For the text-containing cell, return its midpoint in [X, Y] coordinate format. 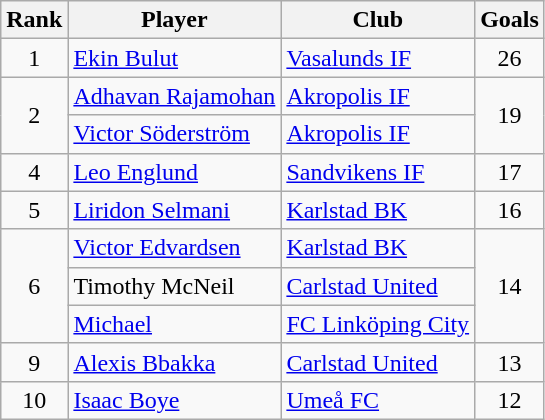
14 [510, 286]
FC Linköping City [378, 324]
Umeå FC [378, 400]
Adhavan Rajamohan [174, 96]
17 [510, 172]
Sandvikens IF [378, 172]
Victor Edvardsen [174, 248]
Michael [174, 324]
12 [510, 400]
Player [174, 20]
Timothy McNeil [174, 286]
Vasalunds IF [378, 58]
Ekin Bulut [174, 58]
Goals [510, 20]
2 [34, 115]
16 [510, 210]
Isaac Boye [174, 400]
Alexis Bbakka [174, 362]
26 [510, 58]
Liridon Selmani [174, 210]
Leo Englund [174, 172]
4 [34, 172]
9 [34, 362]
Rank [34, 20]
Club [378, 20]
13 [510, 362]
6 [34, 286]
10 [34, 400]
Victor Söderström [174, 134]
1 [34, 58]
5 [34, 210]
19 [510, 115]
